Find where the given text appears and provide that cell's center as (X, Y) coordinate. 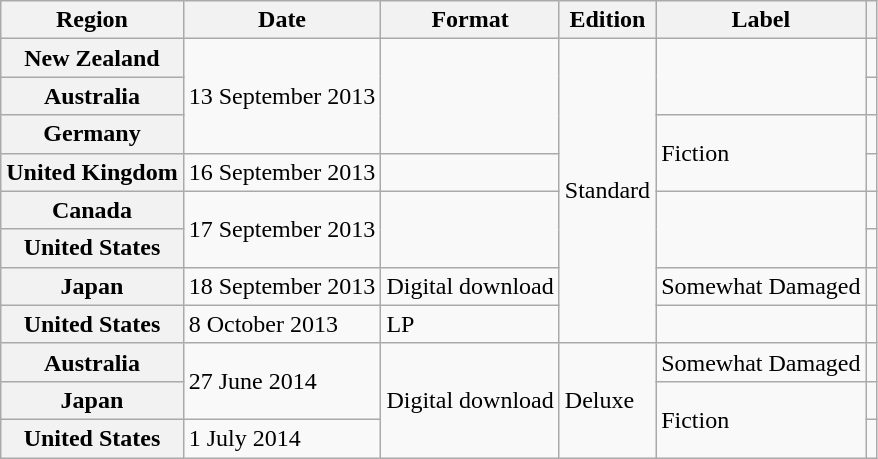
13 September 2013 (282, 96)
United Kingdom (92, 172)
17 September 2013 (282, 229)
Label (761, 20)
Standard (607, 191)
27 June 2014 (282, 381)
LP (470, 324)
Region (92, 20)
18 September 2013 (282, 286)
Deluxe (607, 400)
New Zealand (92, 58)
8 October 2013 (282, 324)
Edition (607, 20)
Canada (92, 210)
16 September 2013 (282, 172)
Format (470, 20)
Date (282, 20)
Germany (92, 134)
1 July 2014 (282, 438)
